Return [X, Y] of the center of cell containing provided text 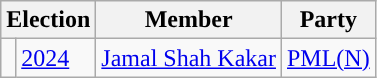
Member [189, 20]
Jamal Shah Kakar [189, 58]
Election [48, 20]
2024 [56, 58]
Party [328, 20]
PML(N) [328, 58]
